Extract the [X, Y] coordinate from the center of the cell holding the provided text.  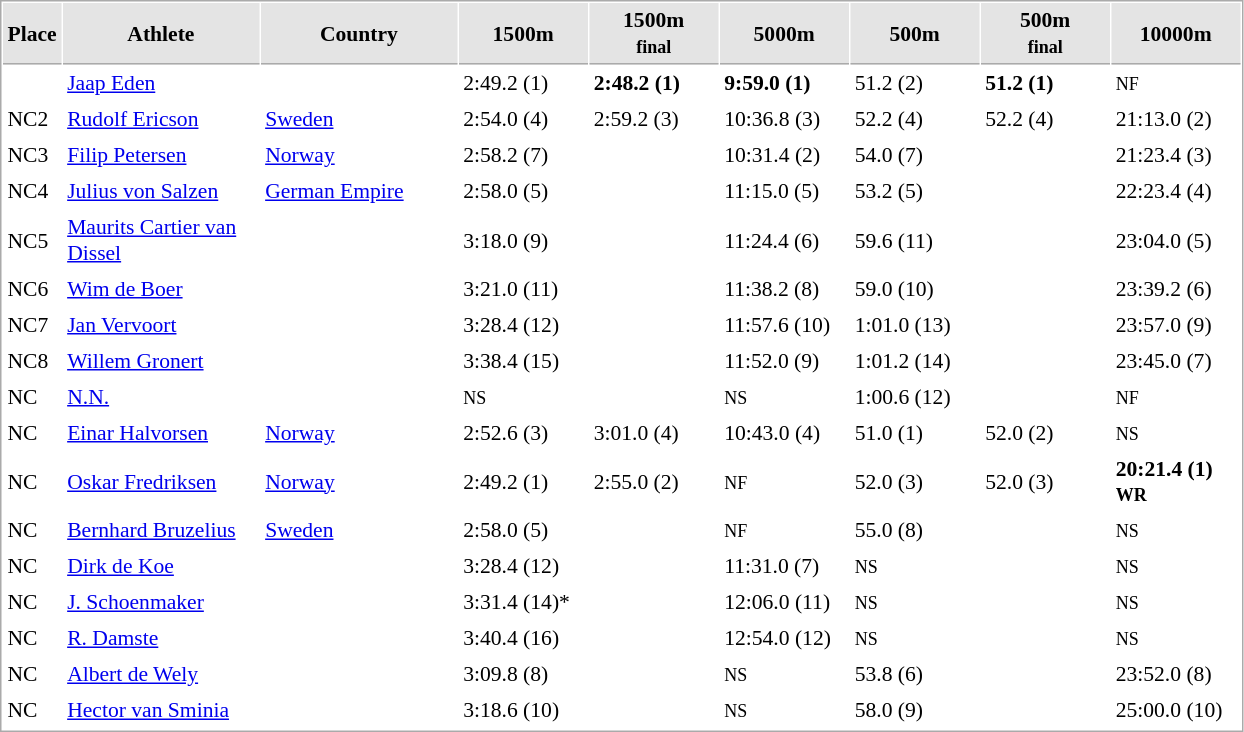
Hector van Sminia [161, 710]
500mfinal [1046, 34]
500m [914, 34]
Willem Gronert [161, 361]
Maurits Cartier van Dissel [161, 240]
NC8 [32, 361]
1:01.0 (13) [914, 325]
52.0 (2) [1046, 433]
3:38.4 (15) [524, 361]
2:54.0 (4) [524, 119]
53.2 (5) [914, 191]
59.0 (10) [914, 289]
Einar Halvorsen [161, 433]
5000m [784, 34]
Athlete [161, 34]
11:52.0 (9) [784, 361]
Julius von Salzen [161, 191]
10000m [1176, 34]
NC3 [32, 155]
21:23.4 (3) [1176, 155]
23:04.0 (5) [1176, 240]
12:54.0 (12) [784, 638]
1:00.6 (12) [914, 397]
3:09.8 (8) [524, 674]
Bernhard Bruzelius [161, 530]
55.0 (8) [914, 530]
1:01.2 (14) [914, 361]
51.0 (1) [914, 433]
3:31.4 (14)* [524, 602]
R. Damste [161, 638]
Oskar Fredriksen [161, 482]
2:52.6 (3) [524, 433]
2:48.2 (1) [654, 83]
Wim de Boer [161, 289]
3:21.0 (11) [524, 289]
1500mfinal [654, 34]
10:36.8 (3) [784, 119]
25:00.0 (10) [1176, 710]
53.8 (6) [914, 674]
Jaap Eden [161, 83]
3:40.4 (16) [524, 638]
Albert de Wely [161, 674]
NC5 [32, 240]
3:01.0 (4) [654, 433]
J. Schoenmaker [161, 602]
2:59.2 (3) [654, 119]
Rudolf Ericson [161, 119]
59.6 (11) [914, 240]
51.2 (2) [914, 83]
51.2 (1) [1046, 83]
23:45.0 (7) [1176, 361]
Jan Vervoort [161, 325]
2:58.2 (7) [524, 155]
12:06.0 (11) [784, 602]
11:38.2 (8) [784, 289]
NC2 [32, 119]
23:57.0 (9) [1176, 325]
Dirk de Koe [161, 566]
3:18.0 (9) [524, 240]
11:24.4 (6) [784, 240]
Filip Petersen [161, 155]
Country [359, 34]
22:23.4 (4) [1176, 191]
11:15.0 (5) [784, 191]
1500m [524, 34]
23:52.0 (8) [1176, 674]
20:21.4 (1) WR [1176, 482]
NC4 [32, 191]
N.N. [161, 397]
3:18.6 (10) [524, 710]
10:43.0 (4) [784, 433]
9:59.0 (1) [784, 83]
2:55.0 (2) [654, 482]
21:13.0 (2) [1176, 119]
Place [32, 34]
23:39.2 (6) [1176, 289]
NC6 [32, 289]
NC7 [32, 325]
11:57.6 (10) [784, 325]
11:31.0 (7) [784, 566]
10:31.4 (2) [784, 155]
58.0 (9) [914, 710]
54.0 (7) [914, 155]
German Empire [359, 191]
